From the cell containing the given text, extract its center point as [X, Y] coordinate. 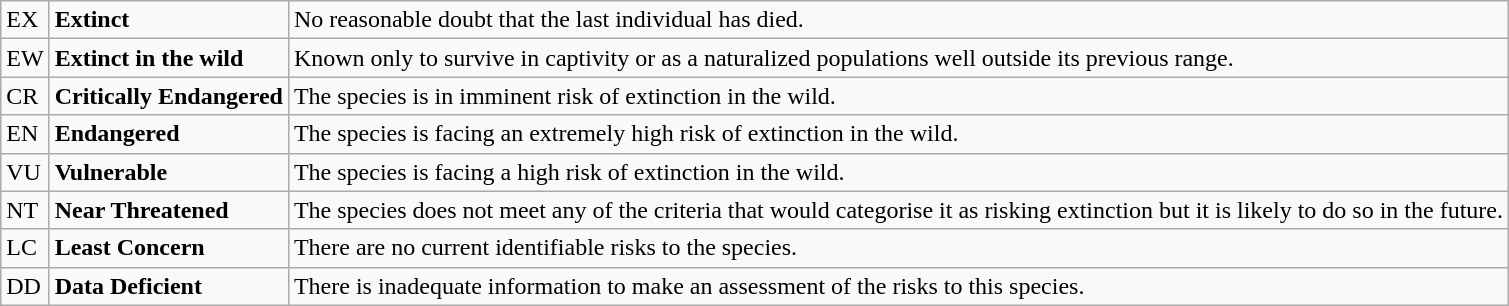
The species does not meet any of the criteria that would categorise it as risking extinction but it is likely to do so in the future. [898, 210]
There are no current identifiable risks to the species. [898, 248]
LC [25, 248]
Endangered [168, 134]
There is inadequate information to make an assessment of the risks to this species. [898, 286]
VU [25, 172]
The species is in imminent risk of extinction in the wild. [898, 96]
DD [25, 286]
Least Concern [168, 248]
The species is facing a high risk of extinction in the wild. [898, 172]
EX [25, 20]
Extinct in the wild [168, 58]
Near Threatened [168, 210]
NT [25, 210]
Known only to survive in captivity or as a naturalized populations well outside its previous range. [898, 58]
Critically Endangered [168, 96]
Data Deficient [168, 286]
Vulnerable [168, 172]
No reasonable doubt that the last individual has died. [898, 20]
EW [25, 58]
EN [25, 134]
The species is facing an extremely high risk of extinction in the wild. [898, 134]
CR [25, 96]
Extinct [168, 20]
